Output the [x, y] coordinate of the center of the cell containing the given text.  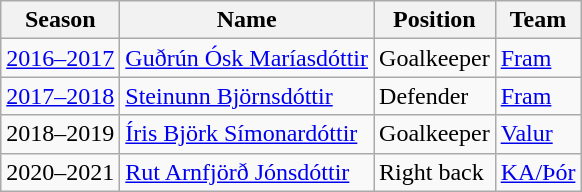
2018–2019 [60, 134]
Defender [435, 96]
2017–2018 [60, 96]
Íris Björk Símonardóttir [247, 134]
Season [60, 20]
2016–2017 [60, 58]
Name [247, 20]
Position [435, 20]
Right back [435, 172]
2020–2021 [60, 172]
Team [538, 20]
Steinunn Björnsdóttir [247, 96]
Guðrún Ósk Maríasdóttir [247, 58]
Rut Arnfjörð Jónsdóttir [247, 172]
KA/Þór [538, 172]
Valur [538, 134]
